Extract the (X, Y) coordinate from the center of the cell holding the provided text.  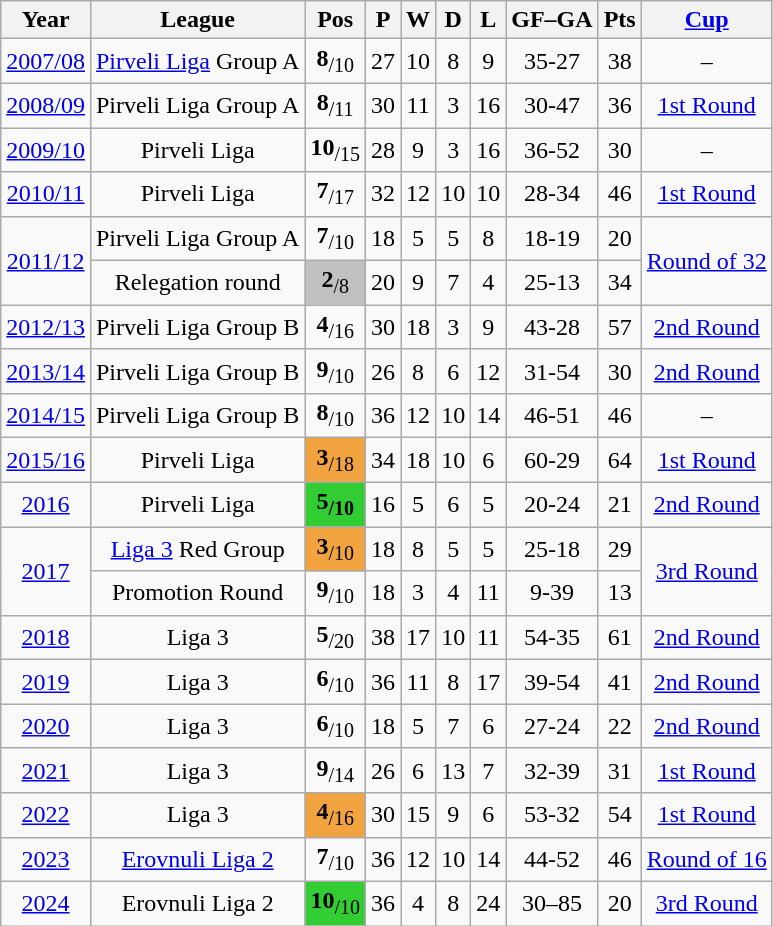
League (197, 20)
31 (620, 770)
25-18 (552, 549)
15 (418, 815)
2021 (46, 770)
GF–GA (552, 20)
22 (620, 726)
5/10 (336, 504)
Cup (706, 20)
36-52 (552, 150)
35-27 (552, 61)
32 (382, 194)
2011/12 (46, 260)
Liga 3 Red Group (197, 549)
27-24 (552, 726)
2010/11 (46, 194)
28-34 (552, 194)
5/20 (336, 637)
53-32 (552, 815)
2013/14 (46, 371)
57 (620, 327)
32-39 (552, 770)
Promotion Round (197, 593)
2014/15 (46, 416)
2017 (46, 572)
54-35 (552, 637)
Relegation round (197, 283)
9/14 (336, 770)
2016 (46, 504)
3/18 (336, 460)
30-47 (552, 105)
Pts (620, 20)
27 (382, 61)
29 (620, 549)
Round of 16 (706, 859)
2009/10 (46, 150)
Pos (336, 20)
9-39 (552, 593)
2022 (46, 815)
61 (620, 637)
18-19 (552, 238)
2018 (46, 637)
41 (620, 682)
2020 (46, 726)
31-54 (552, 371)
2015/16 (46, 460)
28 (382, 150)
7/17 (336, 194)
2019 (46, 682)
20-24 (552, 504)
D (454, 20)
10/15 (336, 150)
2008/09 (46, 105)
60-29 (552, 460)
46-51 (552, 416)
2024 (46, 903)
43-28 (552, 327)
64 (620, 460)
44-52 (552, 859)
10/10 (336, 903)
L (488, 20)
2007/08 (46, 61)
2/8 (336, 283)
Year (46, 20)
Round of 32 (706, 260)
30–85 (552, 903)
54 (620, 815)
2012/13 (46, 327)
2023 (46, 859)
21 (620, 504)
3/10 (336, 549)
24 (488, 903)
25-13 (552, 283)
39-54 (552, 682)
8/11 (336, 105)
W (418, 20)
P (382, 20)
